Output the (x, y) coordinate of the center of the cell containing the given text.  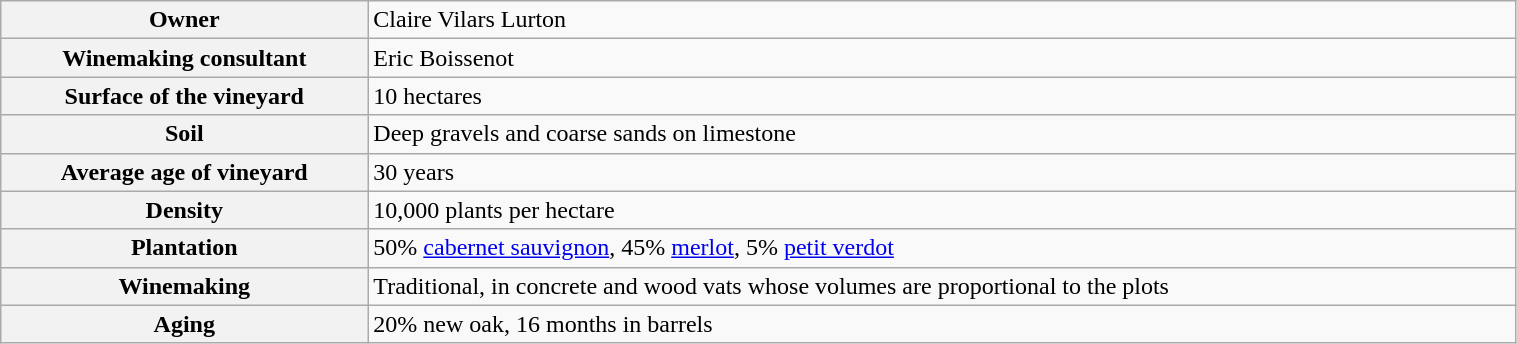
Winemaking (184, 286)
Claire Vilars Lurton (942, 20)
Winemaking consultant (184, 58)
30 years (942, 172)
Plantation (184, 248)
Deep gravels and coarse sands on limestone (942, 134)
Average age of vineyard (184, 172)
10 hectares (942, 96)
Density (184, 210)
50% cabernet sauvignon, 45% merlot, 5% petit verdot (942, 248)
Eric Boissenot (942, 58)
Aging (184, 324)
Owner (184, 20)
20% new oak, 16 months in barrels (942, 324)
Traditional, in concrete and wood vats whose volumes are proportional to the plots (942, 286)
Soil (184, 134)
10,000 plants per hectare (942, 210)
Surface of the vineyard (184, 96)
